Locate the cell with the specified text and output its (X, Y) center coordinate. 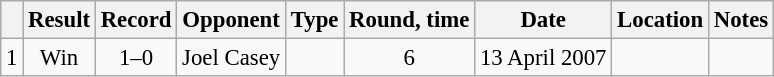
6 (410, 58)
Location (660, 20)
Joel Casey (232, 58)
Type (314, 20)
Record (136, 20)
Date (544, 20)
Result (60, 20)
1 (12, 58)
1–0 (136, 58)
Opponent (232, 20)
Notes (740, 20)
Round, time (410, 20)
Win (60, 58)
13 April 2007 (544, 58)
